Capture the cell that displays the provided text and extract its [X, Y] central coordinate. 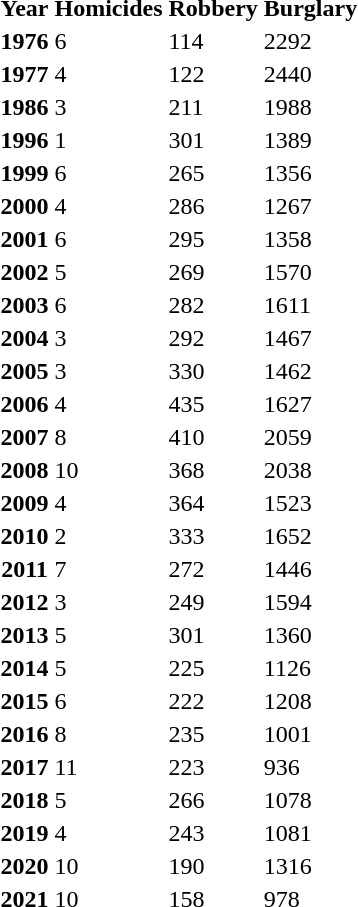
1570 [310, 272]
266 [213, 800]
211 [213, 107]
1462 [310, 371]
114 [213, 41]
1389 [310, 140]
2292 [310, 41]
1001 [310, 734]
1 [108, 140]
1988 [310, 107]
2 [108, 536]
1446 [310, 569]
1611 [310, 305]
1627 [310, 404]
225 [213, 668]
1081 [310, 833]
295 [213, 239]
243 [213, 833]
122 [213, 74]
368 [213, 470]
223 [213, 767]
1652 [310, 536]
330 [213, 371]
333 [213, 536]
410 [213, 437]
1360 [310, 635]
2038 [310, 470]
235 [213, 734]
272 [213, 569]
1594 [310, 602]
265 [213, 173]
1126 [310, 668]
292 [213, 338]
936 [310, 767]
1208 [310, 701]
364 [213, 503]
190 [213, 866]
2059 [310, 437]
282 [213, 305]
7 [108, 569]
249 [213, 602]
2440 [310, 74]
1078 [310, 800]
1267 [310, 206]
286 [213, 206]
1467 [310, 338]
1356 [310, 173]
269 [213, 272]
1523 [310, 503]
11 [108, 767]
1358 [310, 239]
435 [213, 404]
222 [213, 701]
1316 [310, 866]
